Detect which cell encompasses the target text, then output its (x, y) center coordinate. 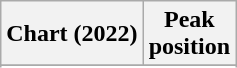
Chart (2022) (72, 34)
Peakposition (189, 34)
